Capture the cell that displays the provided text and extract its (x, y) central coordinate. 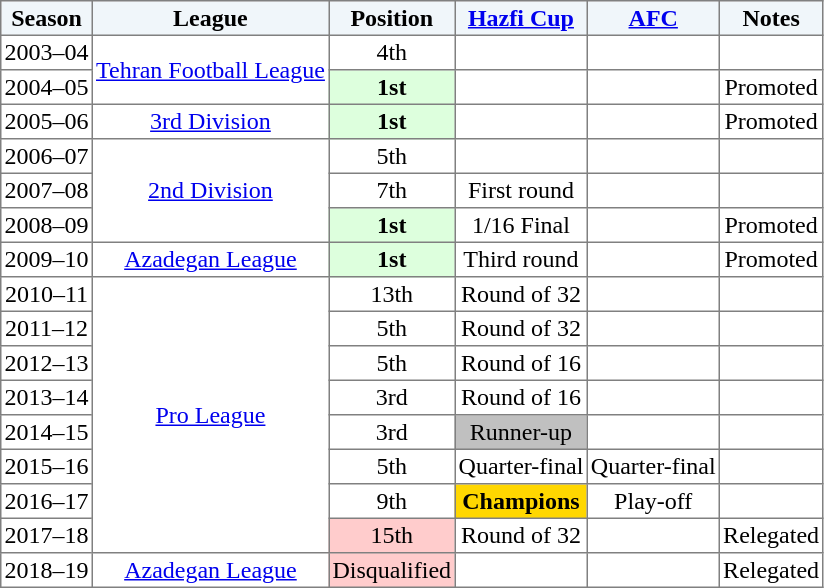
2018–19 (47, 570)
7th (392, 190)
2007–08 (47, 190)
1/16 Final (521, 225)
2013–14 (47, 397)
AFC (653, 18)
15th (392, 535)
Disqualified (392, 570)
2009–10 (47, 259)
Hazfi Cup (521, 18)
Play-off (653, 501)
Position (392, 18)
2014–15 (47, 432)
First round (521, 190)
Season (47, 18)
Champions (521, 501)
2012–13 (47, 363)
2008–09 (47, 225)
League (210, 18)
9th (392, 501)
2005–06 (47, 121)
4th (392, 52)
Pro League (210, 415)
Runner-up (521, 432)
Third round (521, 259)
2017–18 (47, 535)
2010–11 (47, 294)
Notes (770, 18)
2016–17 (47, 501)
Tehran Football League (210, 70)
13th (392, 294)
2nd Division (210, 191)
2015–16 (47, 466)
2003–04 (47, 52)
3rd Division (210, 121)
2006–07 (47, 156)
2011–12 (47, 328)
2004–05 (47, 87)
